Pinpoint the cell where the given text exists, returning its (X, Y) midpoint coordinate. 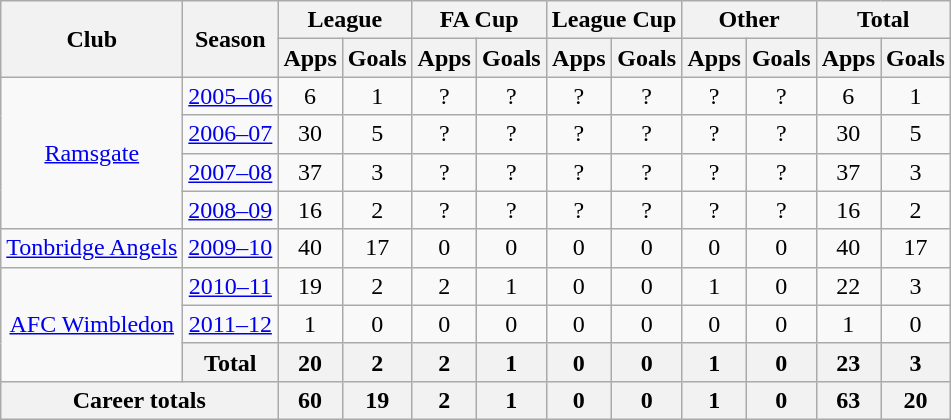
22 (848, 286)
63 (848, 400)
2007–08 (230, 172)
FA Cup (479, 20)
Club (92, 39)
League Cup (614, 20)
2009–10 (230, 248)
2008–09 (230, 210)
Tonbridge Angels (92, 248)
2011–12 (230, 324)
23 (848, 362)
2006–07 (230, 134)
2005–06 (230, 96)
2010–11 (230, 286)
Career totals (140, 400)
60 (310, 400)
Other (749, 20)
Season (230, 39)
Ramsgate (92, 153)
League (345, 20)
AFC Wimbledon (92, 324)
